Determine the (X, Y) coordinate at the center of the cell enclosing the given text.  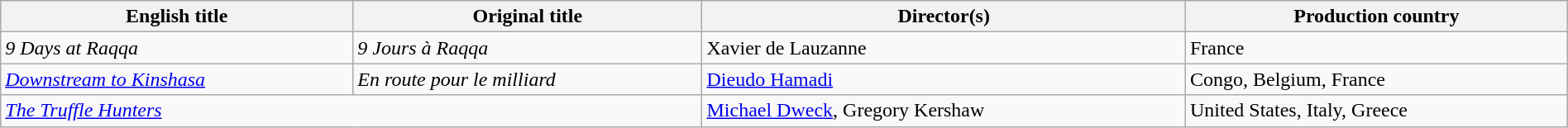
Dieudo Hamadi (944, 79)
9 Jours à Raqqa (528, 48)
The Truffle Hunters (351, 111)
Downstream to Kinshasa (177, 79)
Congo, Belgium, France (1376, 79)
Original title (528, 17)
Director(s) (944, 17)
United States, Italy, Greece (1376, 111)
Xavier de Lauzanne (944, 48)
Production country (1376, 17)
Michael Dweck, Gregory Kershaw (944, 111)
En route pour le milliard (528, 79)
France (1376, 48)
English title (177, 17)
9 Days at Raqqa (177, 48)
